Return [X, Y] of the center of cell containing provided text 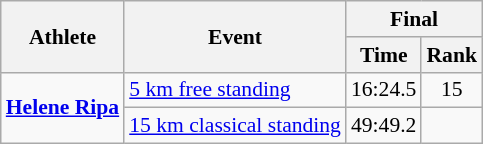
16:24.5 [384, 90]
Time [384, 55]
15 [452, 90]
Rank [452, 55]
Athlete [62, 36]
15 km classical standing [235, 126]
Final [414, 19]
Event [235, 36]
5 km free standing [235, 90]
49:49.2 [384, 126]
Helene Ripa [62, 108]
